Output the (x, y) coordinate of the center of the cell containing the given text.  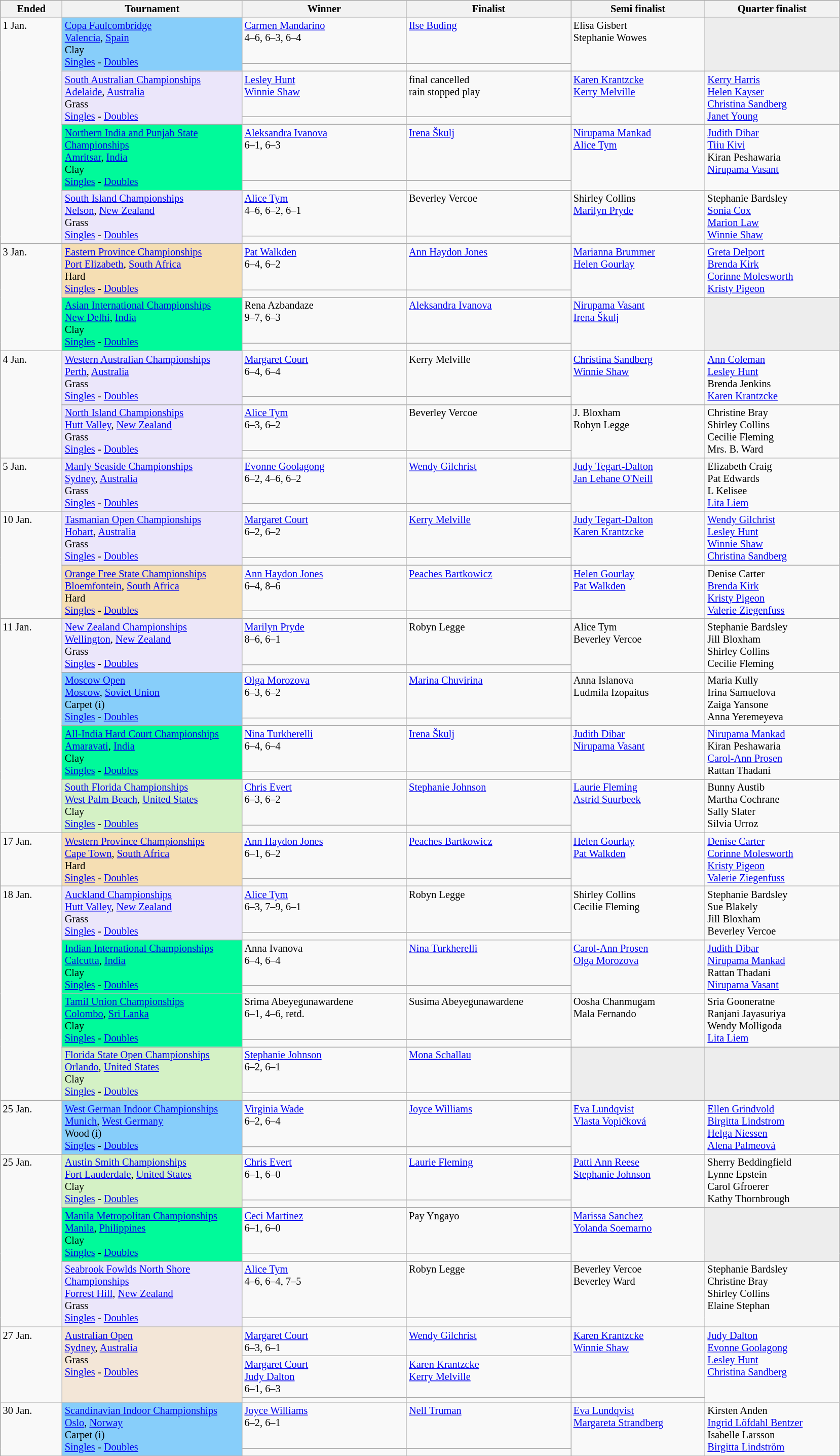
Wendy Gilchrist Lesley Hunt Winnie Shaw Christina Sandberg (772, 538)
South Island ChampionshipsNelson, New ZealandGrassSingles - Doubles (152, 217)
Christine Bray Shirley Collins Cecilie Fleming Mrs. B. Ward (772, 431)
Ann Haydon Jones6–4, 8–6 (324, 588)
final cancelledrain stopped play (488, 94)
Stephanie Bardsley Jill Bloxham Shirley Collins Cecilie Fleming (772, 645)
Sherry Beddingfield Lynne Epstein Carol Gfroerer Kathy Thornbrough (772, 1181)
Oosha Chanmugam Mala Fernando (638, 1020)
Denise Carter Brenda Kirk Kristy Pigeon Valerie Ziegenfuss (772, 592)
Elizabeth Craig Pat Edwards L Kelisee Lita Liem (772, 484)
Auckland ChampionshipsHutt Valley, New ZealandGrassSingles - Doubles (152, 913)
Bunny Austib Martha Cochrane Sally Slater Silvia Urroz (772, 806)
Ellen Grindvold Birgitta Lindstrom Helga Niessen Alena Palmeová (772, 1127)
Judith Dibar Tiiu Kivi Kiran Peshawaria Nirupama Vasant (772, 157)
Florida State Open ChampionshipsOrlando, United StatesClaySingles - Doubles (152, 1073)
Marilyn Pryde8–6, 6–1 (324, 641)
30 Jan. (31, 1429)
Patti Ann Reese Stephanie Johnson (638, 1181)
4 Jan. (31, 404)
Orange Free State ChampionshipsBloemfontein, South AfricaHardSingles - Doubles (152, 592)
Tournament (152, 9)
Semi finalist (638, 9)
Stephanie Johnson6–2, 6–1 (324, 1069)
Judy Dalton Evonne Goolagong Lesley Hunt Christina Sandberg (772, 1364)
Judith Dibar Nirupama Mankad Rattan Thadani Nirupama Vasant (772, 966)
Laurie Fleming (488, 1177)
Alice Tym6–3, 6–2 (324, 427)
Shirley Collins Marilyn Pryde (638, 217)
Seabrook Fowlds North Shore ChampionshipsForrest Hill, New ZealandGrassSingles - Doubles (152, 1294)
Kerry Harris Helen Kayser Christina Sandberg Janet Young (772, 98)
Ann Haydon Jones (488, 267)
Greta Delport Brenda Kirk Corinne Molesworth Kristy Pigeon (772, 271)
Srima Abeyegunawardene6–1, 4–6, retd. (324, 1016)
Sria Gooneratne Ranjani Jayasuriya Wendy Molligoda Lita Liem (772, 1020)
Elisa Gisbert Stephanie Wowes (638, 44)
Margaret Court6–2, 6–2 (324, 534)
Nina Turkherelli 6–4, 6–4 (324, 749)
Ann Coleman Lesley Hunt Brenda Jenkins Karen Krantzcke (772, 378)
Christina Sandberg Winnie Shaw (638, 378)
27 Jan. (31, 1364)
Nina Turkherelli (488, 962)
Western Australian ChampionshipsPerth, AustraliaGrassSingles - Doubles (152, 378)
Stephanie Johnson (488, 802)
Ended (31, 9)
Pay Yngayo (488, 1230)
Shirley Collins Cecilie Fleming (638, 913)
5 Jan. (31, 484)
Scandinavian Indoor ChampionshipsOslo, NorwayCarpet (i)Singles - Doubles (152, 1429)
Anna Ivanova6–4, 6–4 (324, 962)
11 Jan. (31, 726)
Anna Islanova Ludmila Izopaitus (638, 699)
South Australian ChampionshipsAdelaide, AustraliaGrassSingles - Doubles (152, 98)
Ceci Martinez6–1, 6–0 (324, 1230)
Joyce Williams (488, 1123)
Nirupama Mankad Kiran Peshawaria Carol-Ann Prosen Rattan Thadani (772, 753)
Asian International ChampionshipsNew Delhi, IndiaClaySingles - Doubles (152, 324)
West German Indoor ChampionshipsMunich, West GermanyWood (i)Singles - Doubles (152, 1127)
Judith Dibar Nirupama Vasant (638, 753)
Denise Carter Corinne Molesworth Kristy Pigeon Valerie Ziegenfuss (772, 860)
Eastern Province ChampionshipsPort Elizabeth, South AfricaHardSingles - Doubles (152, 271)
Copa FaulcombridgeValencia, SpainClaySingles - Doubles (152, 44)
Stephanie Bardsley Sonia Cox Marion Law Winnie Shaw (772, 217)
Nirupama Mankad Alice Tym (638, 157)
Tamil Union ChampionshipsColombo, Sri LankaClaySingles - Doubles (152, 1020)
Stephanie Bardsley Christine Bray Shirley Collins Elaine Stephan (772, 1294)
Judy Tegart-Dalton Jan Lehane O'Neill (638, 484)
Tasmanian Open ChampionshipsHobart, AustraliaGrassSingles - Doubles (152, 538)
Olga Morozova6–3, 6–2 (324, 695)
Lesley Hunt Winnie Shaw (324, 94)
Quarter finalist (772, 9)
Marina Chuvirina (488, 695)
Alice Tym 6–3, 7–9, 6–1 (324, 909)
Evonne Goolagong6–2, 4–6, 6–2 (324, 480)
Alice Tym Beverley Vercoe (638, 645)
Aleksandra Ivanova (488, 320)
Ilse Buding (488, 40)
Maria Kully Irina Samuelova Zaiga Yansone Anna Yeremeyeva (772, 699)
Northern India and Punjab State ChampionshipsAmritsar, IndiaClaySingles - Doubles (152, 157)
New Zealand ChampionshipsWellington, New ZealandGrassSingles - Doubles (152, 645)
All-India Hard Court ChampionshipsAmaravati, IndiaClaySingles - Doubles (152, 753)
Joyce Williams6–2, 6–1 (324, 1425)
Carmen Mandarino4–6, 6–3, 6–4 (324, 40)
Margaret Court6–4, 6–4 (324, 374)
Finalist (488, 9)
18 Jan. (31, 993)
Marianna Brummer Helen Gourlay (638, 271)
10 Jan. (31, 565)
Australian OpenSydney, AustraliaGrassSingles - Doubles (152, 1364)
3 Jan. (31, 297)
Aleksandra Ivanova6–1, 6–3 (324, 152)
Judy Tegart-Dalton Karen Krantzcke (638, 538)
1 Jan. (31, 131)
Indian International ChampionshipsCalcutta, IndiaClaySingles - Doubles (152, 966)
Eva Lundqvist Margareta Strandberg (638, 1429)
Austin Smith ChampionshipsFort Lauderdale, United StatesClaySingles - Doubles (152, 1181)
Western Province ChampionshipsCape Town, South AfricaHardSingles - Doubles (152, 860)
J. Bloxham Robyn Legge (638, 431)
Laurie Fleming Astrid Suurbeek (638, 806)
Pat Walkden6–4, 6–2 (324, 267)
Nirupama Vasant Irena Škulj (638, 324)
Rena Azbandaze9–7, 6–3 (324, 320)
17 Jan. (31, 860)
Margaret Court Judy Dalton 6–1, 6–3 (324, 1376)
Nell Truman (488, 1425)
Kirsten Anden Ingrid Löfdahl Bentzer Isabelle Larsson Birgitta Lindström (772, 1429)
Manila Metropolitan ChampionshipsManila, PhilippinesClaySingles - Doubles (152, 1234)
Chris Evert6–1, 6–0 (324, 1177)
Ann Haydon Jones6–1, 6–2 (324, 855)
South Florida ChampionshipsWest Palm Beach, United StatesClaySingles - Doubles (152, 806)
Chris Evert6–3, 6–2 (324, 802)
Alice Tym 4–6, 6–2, 6–1 (324, 213)
Winner (324, 9)
Marissa Sanchez Yolanda Soemarno (638, 1234)
Susima Abeyegunawardene (488, 1016)
North Island ChampionshipsHutt Valley, New ZealandGrassSingles - Doubles (152, 431)
Margaret Court 6–3, 6–1 (324, 1341)
Beverley Vercoe Beverley Ward (638, 1294)
Alice Tym4–6, 6–4, 7–5 (324, 1289)
Eva Lundqvist Vlasta Vopičková (638, 1127)
Carol-Ann Prosen Olga Morozova (638, 966)
Karen Krantzcke Winnie Shaw (638, 1362)
Manly Seaside ChampionshipsSydney, AustraliaGrassSingles - Doubles (152, 484)
Stephanie Bardsley Sue Blakely Jill Bloxham Beverley Vercoe (772, 913)
Moscow OpenMoscow, Soviet UnionCarpet (i)Singles - Doubles (152, 699)
Virginia Wade6–2, 6–4 (324, 1123)
Mona Schallau (488, 1069)
